Output the [x, y] coordinate of the center of the cell containing the given text.  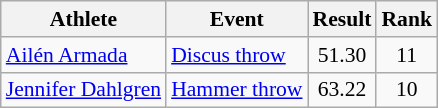
Rank [406, 19]
Hammer throw [236, 90]
51.30 [342, 55]
Discus throw [236, 55]
Jennifer Dahlgren [84, 90]
63.22 [342, 90]
Result [342, 19]
Athlete [84, 19]
Event [236, 19]
10 [406, 90]
Ailén Armada [84, 55]
11 [406, 55]
